Scan for the cell matching the given text and deliver its [X, Y] coordinate at center. 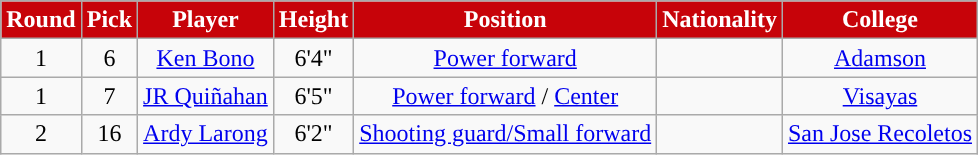
Player [206, 20]
Power forward / Center [506, 96]
Shooting guard/Small forward [506, 134]
Pick [109, 20]
Visayas [880, 96]
Ken Bono [206, 58]
Round [41, 20]
Nationality [720, 20]
16 [109, 134]
JR Quiñahan [206, 96]
Position [506, 20]
Power forward [506, 58]
Ardy Larong [206, 134]
6'4" [313, 58]
6 [109, 58]
San Jose Recoletos [880, 134]
Height [313, 20]
6'2" [313, 134]
6'5" [313, 96]
7 [109, 96]
2 [41, 134]
Adamson [880, 58]
College [880, 20]
